Capture the cell that displays the provided text and extract its (x, y) central coordinate. 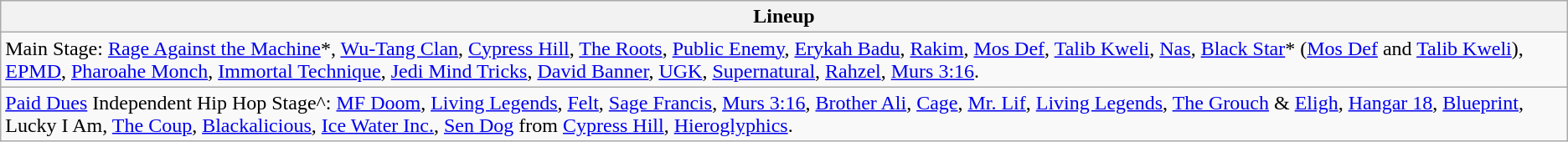
Lineup (784, 17)
